Find where the given text appears and provide that cell's center as (x, y) coordinate. 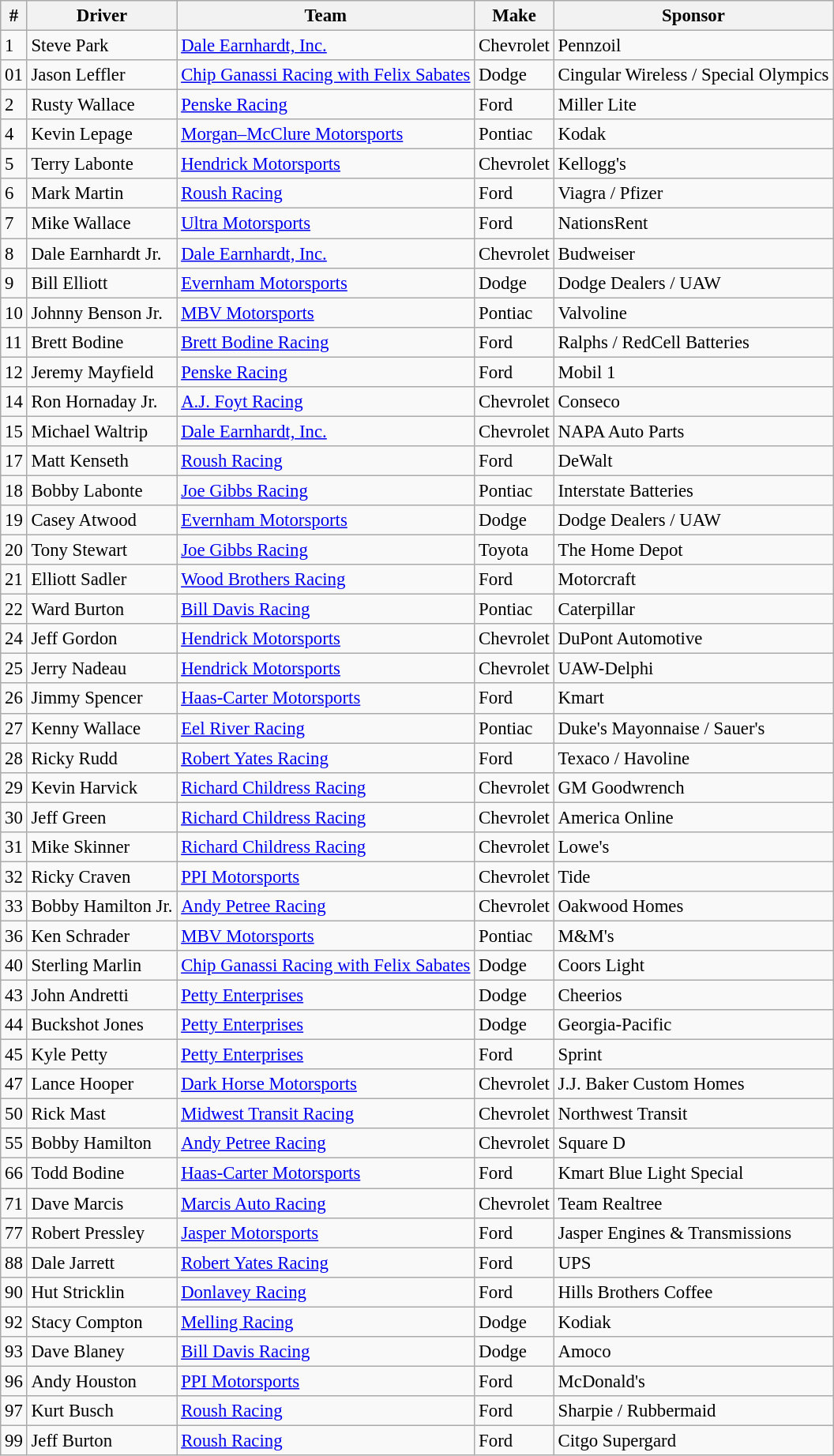
McDonald's (693, 1381)
Kyle Petty (102, 1055)
Tony Stewart (102, 550)
Ralphs / RedCell Batteries (693, 342)
DeWalt (693, 461)
Ricky Rudd (102, 758)
33 (14, 906)
9 (14, 283)
Caterpillar (693, 610)
45 (14, 1055)
Jerry Nadeau (102, 669)
Eel River Racing (325, 728)
55 (14, 1144)
Jasper Motorsports (325, 1233)
22 (14, 610)
24 (14, 639)
Kmart (693, 699)
Cheerios (693, 996)
Northwest Transit (693, 1114)
97 (14, 1411)
Ricky Craven (102, 876)
Andy Houston (102, 1381)
77 (14, 1233)
96 (14, 1381)
Conseco (693, 402)
Jason Leffler (102, 75)
Team (325, 16)
Coors Light (693, 966)
Pennzoil (693, 46)
14 (14, 402)
44 (14, 1025)
Citgo Supergard (693, 1440)
Kmart Blue Light Special (693, 1173)
17 (14, 461)
15 (14, 431)
31 (14, 847)
Mobil 1 (693, 372)
Rick Mast (102, 1114)
Ward Burton (102, 610)
Brett Bodine Racing (325, 342)
92 (14, 1322)
Kevin Lepage (102, 134)
NAPA Auto Parts (693, 431)
5 (14, 164)
Stacy Compton (102, 1322)
11 (14, 342)
Driver (102, 16)
A.J. Foyt Racing (325, 402)
47 (14, 1084)
Jeff Green (102, 817)
Kodak (693, 134)
19 (14, 520)
Dale Jarrett (102, 1263)
Elliott Sadler (102, 580)
John Andretti (102, 996)
Marcis Auto Racing (325, 1203)
36 (14, 936)
Valvoline (693, 313)
Dark Horse Motorsports (325, 1084)
2 (14, 105)
Robert Pressley (102, 1233)
1 (14, 46)
26 (14, 699)
Kurt Busch (102, 1411)
Jasper Engines & Transmissions (693, 1233)
66 (14, 1173)
Donlavey Racing (325, 1292)
M&M's (693, 936)
Sharpie / Rubbermaid (693, 1411)
Midwest Transit Racing (325, 1114)
10 (14, 313)
Ken Schrader (102, 936)
Viagra / Pfizer (693, 193)
93 (14, 1352)
Cingular Wireless / Special Olympics (693, 75)
Budweiser (693, 253)
Steve Park (102, 46)
Toyota (514, 550)
Bill Elliott (102, 283)
Melling Racing (325, 1322)
Georgia-Pacific (693, 1025)
Jeremy Mayfield (102, 372)
GM Goodwrench (693, 787)
Lance Hooper (102, 1084)
Team Realtree (693, 1203)
Kodiak (693, 1322)
Ultra Motorsports (325, 223)
29 (14, 787)
Todd Bodine (102, 1173)
Ron Hornaday Jr. (102, 402)
Buckshot Jones (102, 1025)
Kenny Wallace (102, 728)
Dale Earnhardt Jr. (102, 253)
UAW-Delphi (693, 669)
Amoco (693, 1352)
32 (14, 876)
21 (14, 580)
Mike Skinner (102, 847)
Hut Stricklin (102, 1292)
99 (14, 1440)
01 (14, 75)
NationsRent (693, 223)
50 (14, 1114)
27 (14, 728)
40 (14, 966)
Johnny Benson Jr. (102, 313)
4 (14, 134)
Interstate Batteries (693, 490)
Terry Labonte (102, 164)
6 (14, 193)
Miller Lite (693, 105)
Jeff Gordon (102, 639)
Oakwood Homes (693, 906)
90 (14, 1292)
Kellogg's (693, 164)
Jimmy Spencer (102, 699)
7 (14, 223)
Sprint (693, 1055)
J.J. Baker Custom Homes (693, 1084)
Square D (693, 1144)
88 (14, 1263)
25 (14, 669)
UPS (693, 1263)
Make (514, 16)
Lowe's (693, 847)
Sterling Marlin (102, 966)
Dave Marcis (102, 1203)
Casey Atwood (102, 520)
43 (14, 996)
20 (14, 550)
Kevin Harvick (102, 787)
Jeff Burton (102, 1440)
Tide (693, 876)
Michael Waltrip (102, 431)
Dave Blaney (102, 1352)
28 (14, 758)
8 (14, 253)
Morgan–McClure Motorsports (325, 134)
Rusty Wallace (102, 105)
18 (14, 490)
DuPont Automotive (693, 639)
Brett Bodine (102, 342)
Mark Martin (102, 193)
America Online (693, 817)
Sponsor (693, 16)
# (14, 16)
Bobby Labonte (102, 490)
30 (14, 817)
12 (14, 372)
Matt Kenseth (102, 461)
Bobby Hamilton Jr. (102, 906)
Hills Brothers Coffee (693, 1292)
Texaco / Havoline (693, 758)
71 (14, 1203)
Mike Wallace (102, 223)
Duke's Mayonnaise / Sauer's (693, 728)
The Home Depot (693, 550)
Wood Brothers Racing (325, 580)
Bobby Hamilton (102, 1144)
Motorcraft (693, 580)
